Identify which cell holds the provided text, then report its (x, y) central coordinate. 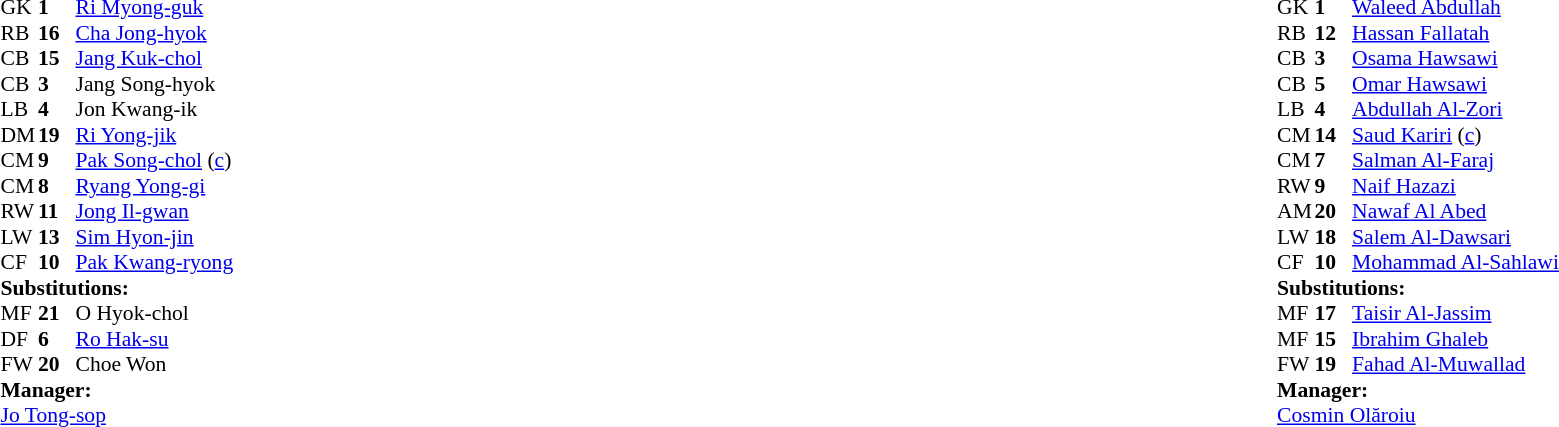
DM (19, 135)
Pak Kwang-ryong (155, 263)
13 (57, 237)
Omar Hawsawi (1456, 84)
Salem Al-Dawsari (1456, 237)
8 (57, 186)
Jon Kwang-ik (155, 109)
Salman Al-Faraj (1456, 161)
Taisir Al-Jassim (1456, 313)
AM (1296, 211)
21 (57, 313)
Hassan Fallatah (1456, 33)
Jong Il-gwan (155, 211)
DF (19, 339)
Cha Jong-hyok (155, 33)
Ryang Yong-gi (155, 186)
Jang Kuk-chol (155, 59)
Osama Hawsawi (1456, 59)
Naif Hazazi (1456, 186)
Saud Kariri (c) (1456, 135)
16 (57, 33)
11 (57, 211)
Sim Hyon-jin (155, 237)
12 (1334, 33)
Choe Won (155, 365)
Abdullah Al-Zori (1456, 109)
Nawaf Al Abed (1456, 211)
5 (1334, 84)
O Hyok-chol (155, 313)
Ri Yong-jik (155, 135)
18 (1334, 237)
Fahad Al-Muwallad (1456, 365)
17 (1334, 313)
7 (1334, 161)
Ro Hak-su (155, 339)
6 (57, 339)
14 (1334, 135)
Ibrahim Ghaleb (1456, 339)
Pak Song-chol (c) (155, 161)
Mohammad Al-Sahlawi (1456, 263)
Jang Song-hyok (155, 84)
